Locate the cell with the specified text and output its (x, y) center coordinate. 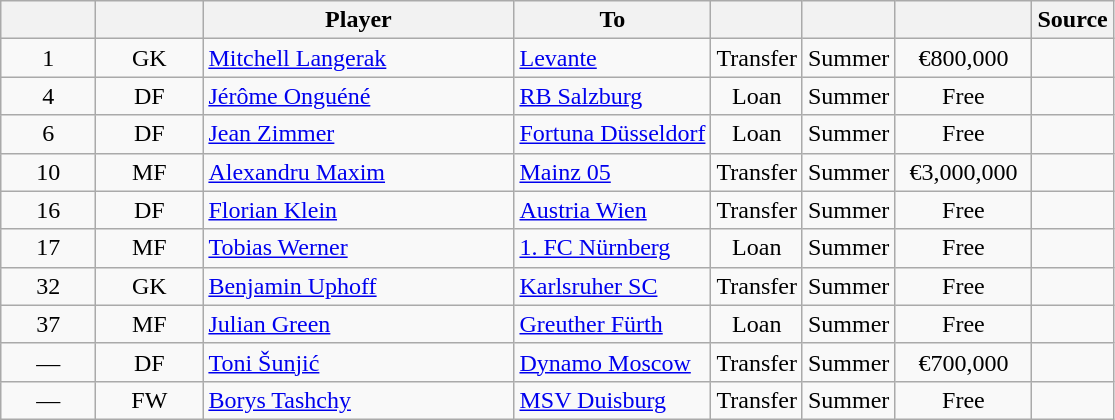
Toni Šunjić (358, 362)
Mitchell Langerak (358, 58)
To (612, 20)
Fortuna Düsseldorf (612, 134)
1 (48, 58)
16 (48, 210)
Dynamo Moscow (612, 362)
Karlsruher SC (612, 286)
Mainz 05 (612, 172)
Austria Wien (612, 210)
Greuther Fürth (612, 324)
Levante (612, 58)
€800,000 (964, 58)
Jean Zimmer (358, 134)
€3,000,000 (964, 172)
Source (1072, 20)
Tobias Werner (358, 248)
€700,000 (964, 362)
Benjamin Uphoff (358, 286)
MSV Duisburg (612, 400)
Jérôme Onguéné (358, 96)
Borys Tashchy (358, 400)
1. FC Nürnberg (612, 248)
6 (48, 134)
Alexandru Maxim (358, 172)
37 (48, 324)
FW (150, 400)
32 (48, 286)
17 (48, 248)
4 (48, 96)
10 (48, 172)
RB Salzburg (612, 96)
Julian Green (358, 324)
Player (358, 20)
Florian Klein (358, 210)
